Search for the cell housing the specified text and yield its (x, y) center coordinate. 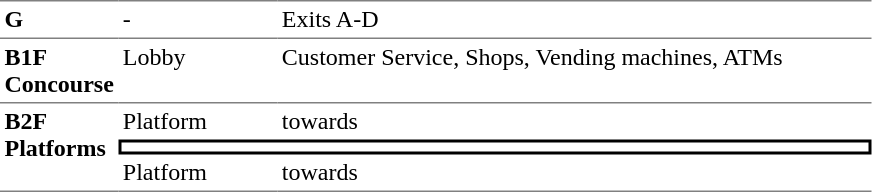
B2FPlatforms (59, 148)
B1FConcourse (59, 71)
Exits A-D (574, 19)
Customer Service, Shops, Vending machines, ATMs (574, 71)
G (59, 19)
- (198, 19)
Lobby (198, 71)
